For the text-containing cell, return its midpoint in [X, Y] coordinate format. 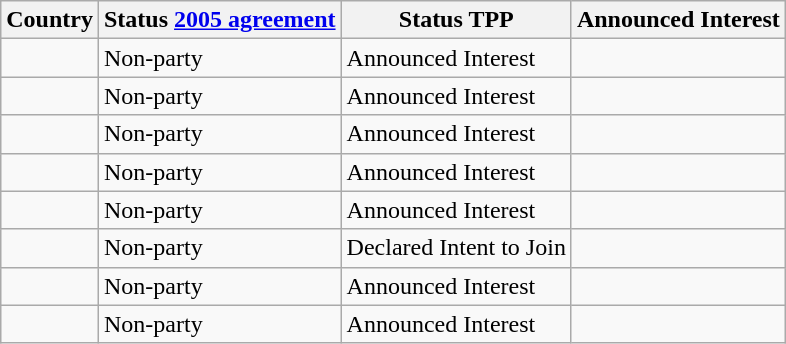
Declared Intent to Join [456, 248]
Country [50, 20]
Status 2005 agreement [220, 20]
Status TPP [456, 20]
